From the cell containing the given text, extract its center point as (X, Y) coordinate. 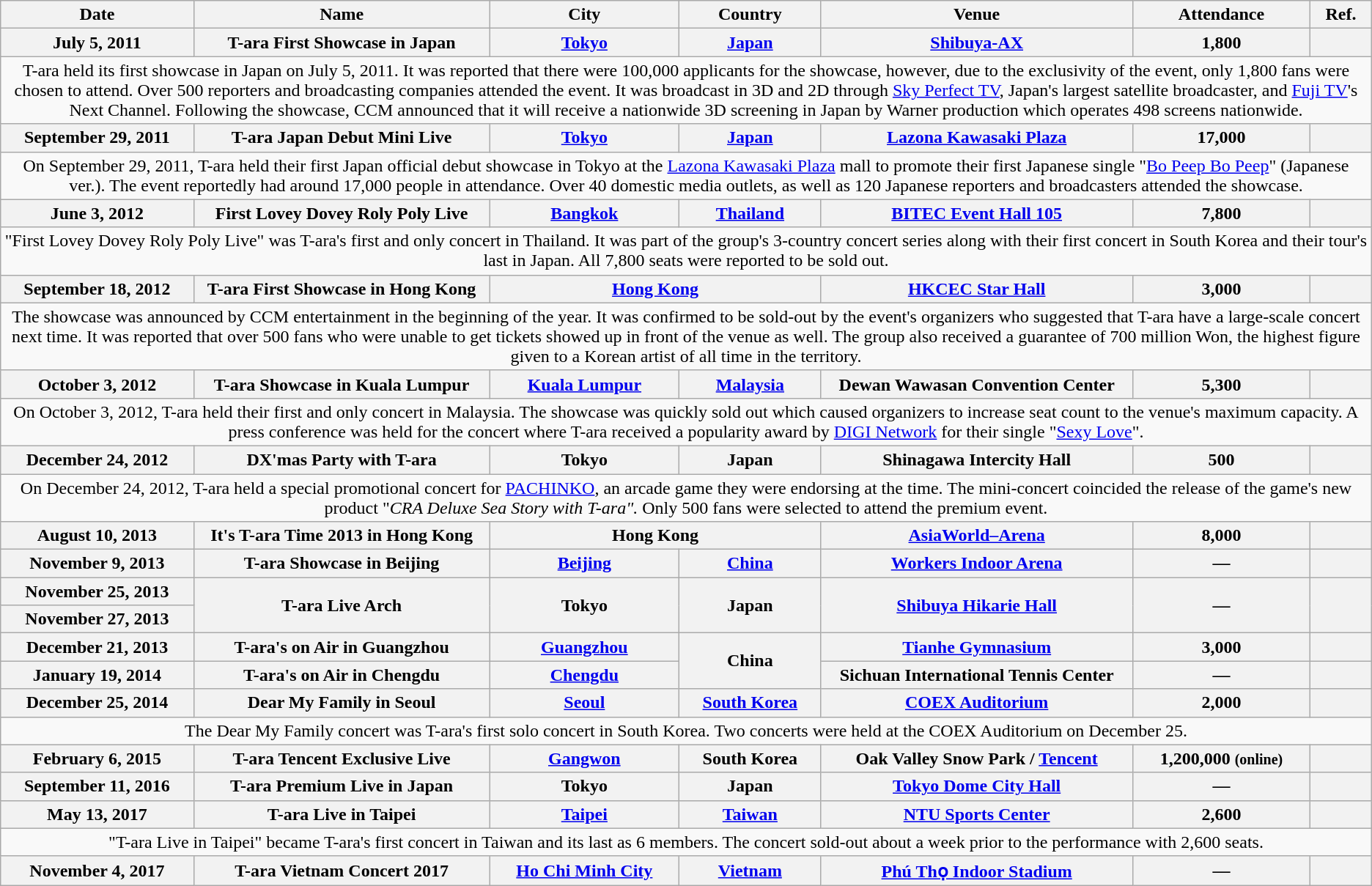
First Lovey Dovey Roly Poly Live (342, 213)
HKCEC Star Hall (976, 289)
Tianhe Gymnasium (976, 647)
October 3, 2012 (97, 384)
July 5, 2011 (97, 43)
T-ara Vietnam Concert 2017 (342, 871)
T-ara Live Arch (342, 605)
Ho Chi Minh City (584, 871)
Shinagawa Intercity Hall (976, 459)
5,300 (1221, 384)
2,000 (1221, 703)
January 19, 2014 (97, 675)
T-ara Japan Debut Mini Live (342, 138)
Tokyo Dome City Hall (976, 786)
December 21, 2013 (97, 647)
Shibuya-AX (976, 43)
T-ara Live in Taipei (342, 814)
September 18, 2012 (97, 289)
Thailand (750, 213)
Shibuya Hikarie Hall (976, 605)
It's T-ara Time 2013 in Hong Kong (342, 536)
Gangwon (584, 758)
T-ara's on Air in Guangzhou (342, 647)
17,000 (1221, 138)
7,800 (1221, 213)
Taiwan (750, 814)
COEX Auditorium (976, 703)
November 25, 2013 (97, 591)
Kuala Lumpur (584, 384)
Dear My Family in Seoul (342, 703)
August 10, 2013 (97, 536)
8,000 (1221, 536)
1,800 (1221, 43)
AsiaWorld–Arena (976, 536)
Chengdu (584, 675)
Taipei (584, 814)
T-ara Showcase in Kuala Lumpur (342, 384)
November 4, 2017 (97, 871)
Bangkok (584, 213)
T-ara's on Air in Chengdu (342, 675)
Dewan Wawasan Convention Center (976, 384)
The Dear My Family concert was T-ara's first solo concert in South Korea. Two concerts were held at the COEX Auditorium on December 25. (686, 731)
December 25, 2014 (97, 703)
Date (97, 15)
Malaysia (750, 384)
BITEC Event Hall 105 (976, 213)
NTU Sports Center (976, 814)
June 3, 2012 (97, 213)
DX'mas Party with T-ara (342, 459)
1,200,000 (online) (1221, 758)
Country (750, 15)
Attendance (1221, 15)
City (584, 15)
Guangzhou (584, 647)
500 (1221, 459)
T-ara Showcase in Beijing (342, 564)
November 9, 2013 (97, 564)
Oak Valley Snow Park / Tencent (976, 758)
T-ara Premium Live in Japan (342, 786)
Ref. (1341, 15)
Beijing (584, 564)
Workers Indoor Arena (976, 564)
Name (342, 15)
2,600 (1221, 814)
Phú Thọ Indoor Stadium (976, 871)
Venue (976, 15)
Lazona Kawasaki Plaza (976, 138)
December 24, 2012 (97, 459)
September 29, 2011 (97, 138)
November 27, 2013 (97, 619)
Seoul (584, 703)
Sichuan International Tennis Center (976, 675)
T-ara First Showcase in Japan (342, 43)
Vietnam (750, 871)
September 11, 2016 (97, 786)
T-ara First Showcase in Hong Kong (342, 289)
T-ara Tencent Exclusive Live (342, 758)
February 6, 2015 (97, 758)
May 13, 2017 (97, 814)
